Extract the [X, Y] coordinate from the center of the cell holding the provided text.  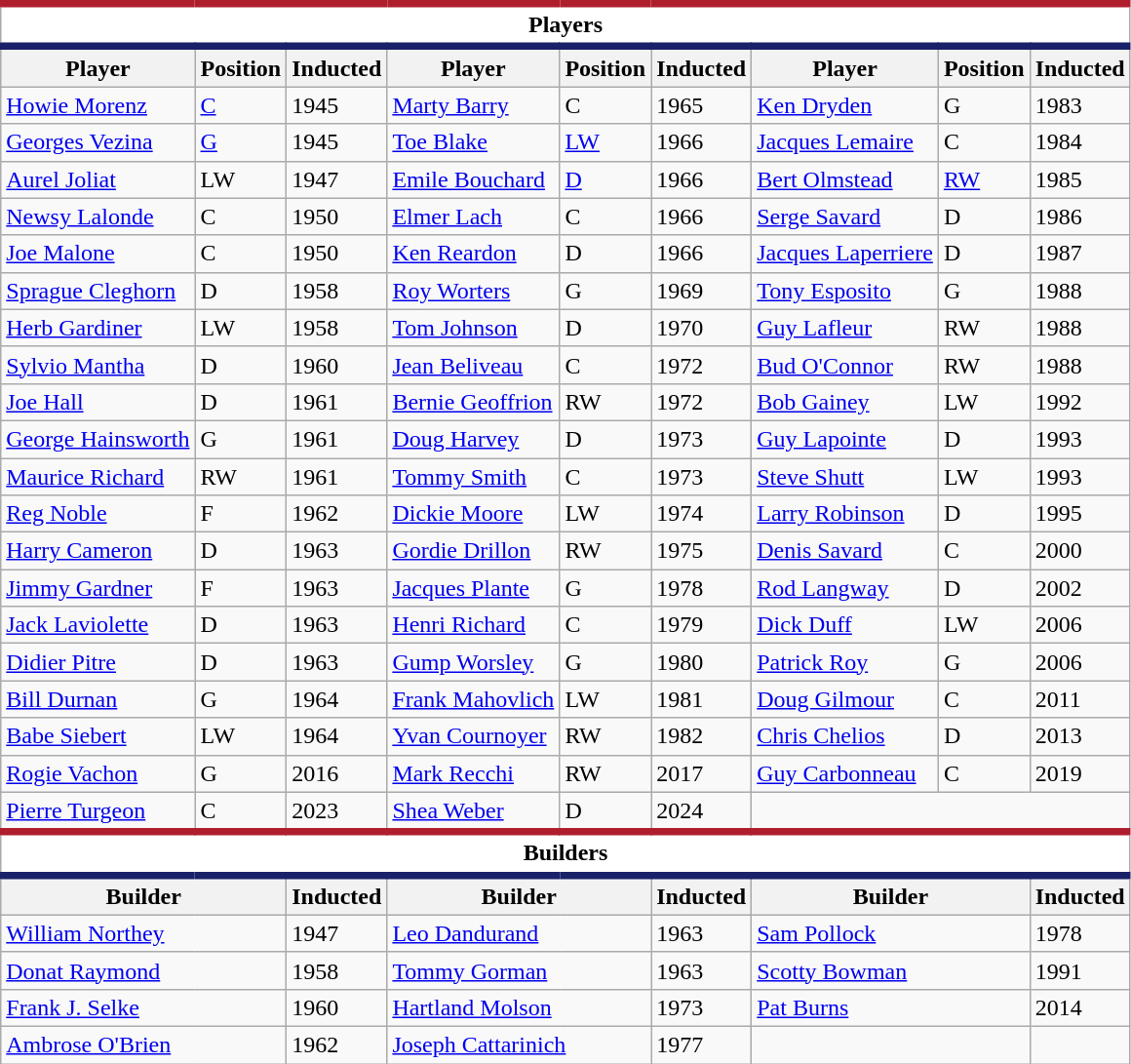
Mark Recchi [474, 773]
Jimmy Gardner [97, 588]
Rod Langway [845, 588]
Sprague Cleghorn [97, 291]
Donat Raymond [144, 970]
1970 [702, 328]
Newsy Lalonde [97, 217]
2023 [337, 811]
Henri Richard [474, 625]
Patrick Roy [845, 662]
Joe Hall [97, 402]
Guy Lafleur [845, 328]
1977 [702, 1044]
Emile Bouchard [474, 179]
1991 [1080, 970]
2024 [702, 811]
Herb Gardiner [97, 328]
Guy Carbonneau [845, 773]
Guy Lapointe [845, 439]
1974 [702, 514]
Larry Robinson [845, 514]
2017 [702, 773]
Shea Weber [474, 811]
Serge Savard [845, 217]
Frank J. Selke [144, 1007]
Bernie Geoffrion [474, 402]
1995 [1080, 514]
Builders [565, 853]
Ken Reardon [474, 254]
Bert Olmstead [845, 179]
2011 [1080, 699]
Jacques Lemaire [845, 142]
Doug Harvey [474, 439]
Tommy Gorman [519, 970]
1984 [1080, 142]
Dick Duff [845, 625]
Georges Vezina [97, 142]
George Hainsworth [97, 439]
Dickie Moore [474, 514]
1987 [1080, 254]
1983 [1080, 105]
1979 [702, 625]
Pat Burns [891, 1007]
Joe Malone [97, 254]
Reg Noble [97, 514]
Bob Gainey [845, 402]
Jean Beliveau [474, 365]
Toe Blake [474, 142]
Aurel Joliat [97, 179]
Roy Worters [474, 291]
Yvan Cournoyer [474, 736]
Jacques Plante [474, 588]
Steve Shutt [845, 477]
1969 [702, 291]
Jack Laviolette [97, 625]
1975 [702, 551]
Rogie Vachon [97, 773]
Scotty Bowman [891, 970]
2014 [1080, 1007]
Jacques Laperriere [845, 254]
2000 [1080, 551]
William Northey [144, 933]
Didier Pitre [97, 662]
Hartland Molson [519, 1007]
Frank Mahovlich [474, 699]
Tommy Smith [474, 477]
2019 [1080, 773]
2002 [1080, 588]
Tom Johnson [474, 328]
2013 [1080, 736]
Ambrose O'Brien [144, 1044]
Sam Pollock [891, 933]
Howie Morenz [97, 105]
Marty Barry [474, 105]
1986 [1080, 217]
1982 [702, 736]
Leo Dandurand [519, 933]
Babe Siebert [97, 736]
Ken Dryden [845, 105]
Gordie Drillon [474, 551]
1981 [702, 699]
Gump Worsley [474, 662]
Chris Chelios [845, 736]
Denis Savard [845, 551]
Tony Esposito [845, 291]
Bud O'Connor [845, 365]
2016 [337, 773]
Maurice Richard [97, 477]
Pierre Turgeon [97, 811]
Bill Durnan [97, 699]
1992 [1080, 402]
1980 [702, 662]
Elmer Lach [474, 217]
Players [565, 25]
Sylvio Mantha [97, 365]
1985 [1080, 179]
1965 [702, 105]
Joseph Cattarinich [519, 1044]
Doug Gilmour [845, 699]
Harry Cameron [97, 551]
